Pinpoint the cell where the given text exists, returning its [X, Y] midpoint coordinate. 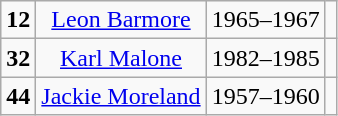
1982–1985 [266, 58]
32 [18, 58]
Karl Malone [121, 58]
Leon Barmore [121, 20]
44 [18, 96]
12 [18, 20]
1957–1960 [266, 96]
1965–1967 [266, 20]
Jackie Moreland [121, 96]
